Output the [x, y] coordinate of the center of the cell containing the given text.  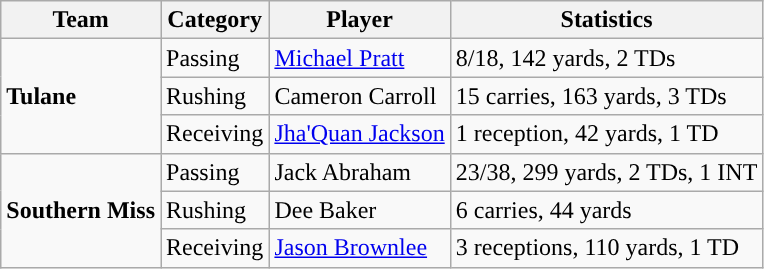
Jack Abraham [360, 172]
Category [214, 20]
Tulane [81, 96]
Team [81, 20]
Jha'Quan Jackson [360, 134]
8/18, 142 yards, 2 TDs [606, 58]
Statistics [606, 20]
Dee Baker [360, 210]
Jason Brownlee [360, 248]
15 carries, 163 yards, 3 TDs [606, 96]
6 carries, 44 yards [606, 210]
23/38, 299 yards, 2 TDs, 1 INT [606, 172]
3 receptions, 110 yards, 1 TD [606, 248]
Michael Pratt [360, 58]
Player [360, 20]
1 reception, 42 yards, 1 TD [606, 134]
Cameron Carroll [360, 96]
Southern Miss [81, 210]
